Determine the (x, y) coordinate at the center of the cell enclosing the given text.  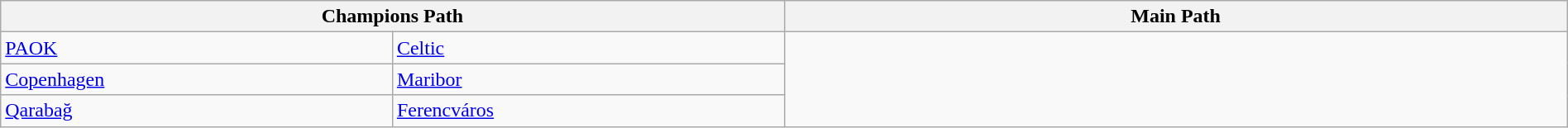
Qarabağ (197, 111)
Celtic (588, 48)
Copenhagen (197, 79)
Maribor (588, 79)
PAOK (197, 48)
Ferencváros (588, 111)
Champions Path (392, 17)
Main Path (1176, 17)
